From the cell containing the given text, extract its center point as (X, Y) coordinate. 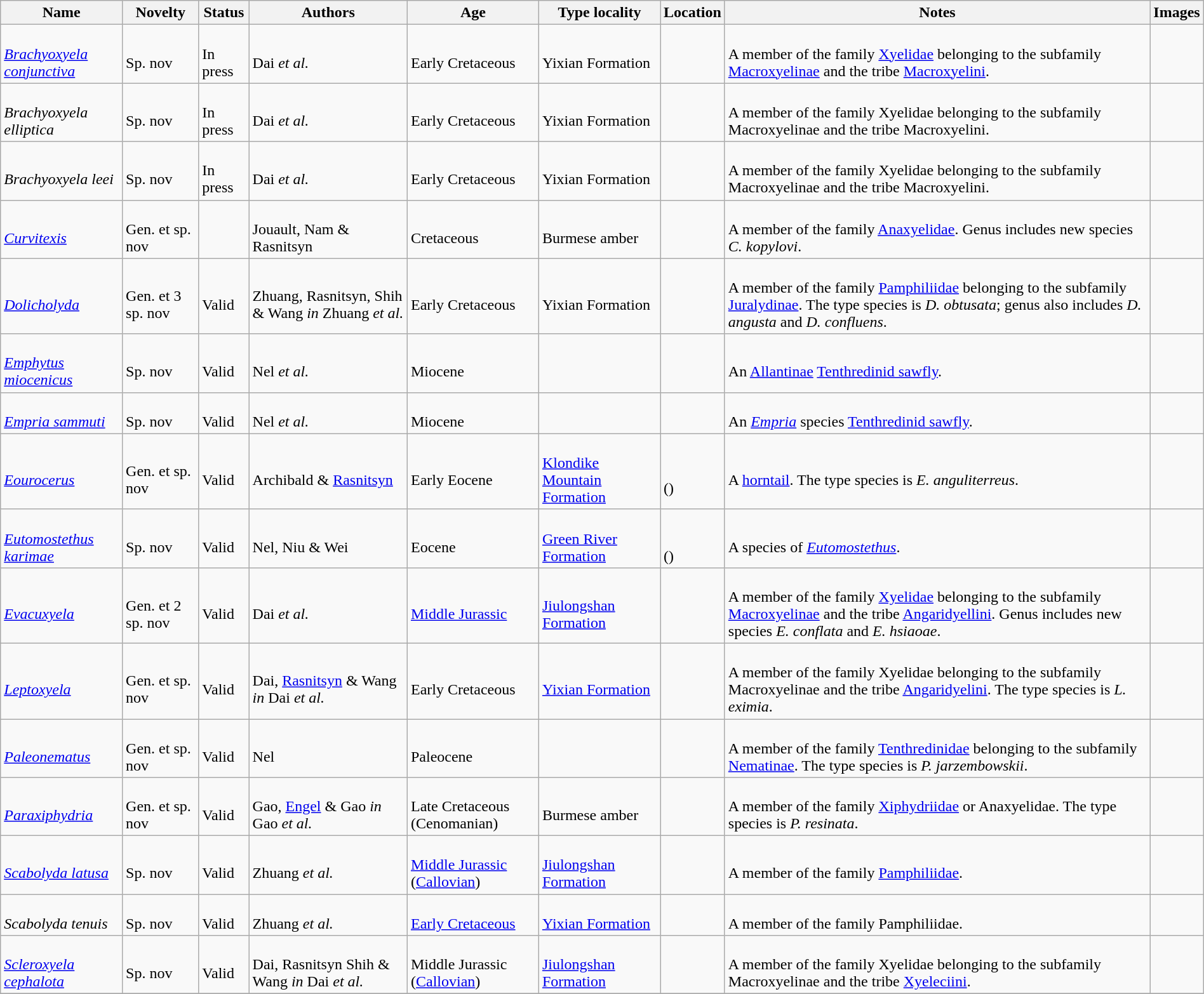
Eourocerus (62, 471)
Scabolyda latusa (62, 865)
Paraxiphydria (62, 807)
Name (62, 13)
Early Eocene (472, 471)
Middle Jurassic (472, 606)
Late Cretaceous (Cenomanian) (472, 807)
A member of the family Xyelidae belonging to the subfamily Macroxyelinae and the tribe Angaridyelini. The type species is L. eximia. (937, 680)
An Empria species Tenthredinid sawfly. (937, 413)
Paleonematus (62, 748)
Scabolyda tenuis (62, 915)
Authors (328, 13)
A species of Eutomostethus. (937, 538)
Zhuang, Rasnitsyn, Shih & Wang in Zhuang et al. (328, 296)
Curvitexis (62, 229)
Green River Formation (599, 538)
Brachyoxyela conjunctiva (62, 54)
Jouault, Nam & Rasnitsyn (328, 229)
Novelty (161, 13)
Empria sammuti (62, 413)
Notes (937, 13)
An Allantinae Tenthredinid sawfly. (937, 363)
A member of the family Xyelidae belonging to the subfamily Macroxyelinae and the tribe Xyeleciini. (937, 965)
Gen. et 2 sp. nov (161, 606)
Leptoxyela (62, 680)
Scleroxyela cephalota (62, 965)
Gen. et 3 sp. nov (161, 296)
Dai, Rasnitsyn & Wang in Dai et al. (328, 680)
A member of the family Xiphydriidae or Anaxyelidae. The type species is P. resinata. (937, 807)
Images (1177, 13)
Archibald & Rasnitsyn (328, 471)
Eutomostethus karimae (62, 538)
Paleocene (472, 748)
Emphytus miocenicus (62, 363)
Dai, Rasnitsyn Shih & Wang in Dai et al. (328, 965)
Klondike Mountain Formation (599, 471)
Brachyoxyela leei (62, 171)
A horntail. The type species is E. anguliterreus. (937, 471)
Cretaceous (472, 229)
Brachyoxyela elliptica (62, 112)
Nel, Niu & Wei (328, 538)
Location (693, 13)
Evacuxyela (62, 606)
A member of the family Anaxyelidae. Genus includes new species C. kopylovi. (937, 229)
Gao, Engel & Gao in Gao et al. (328, 807)
Age (472, 13)
A member of the family Tenthredinidae belonging to the subfamily Nematinae. The type species is P. jarzembowskii. (937, 748)
Type locality (599, 13)
Eocene (472, 538)
Dolicholyda (62, 296)
Nel (328, 748)
Status (224, 13)
